Find where the given text appears and provide that cell's center as (X, Y) coordinate. 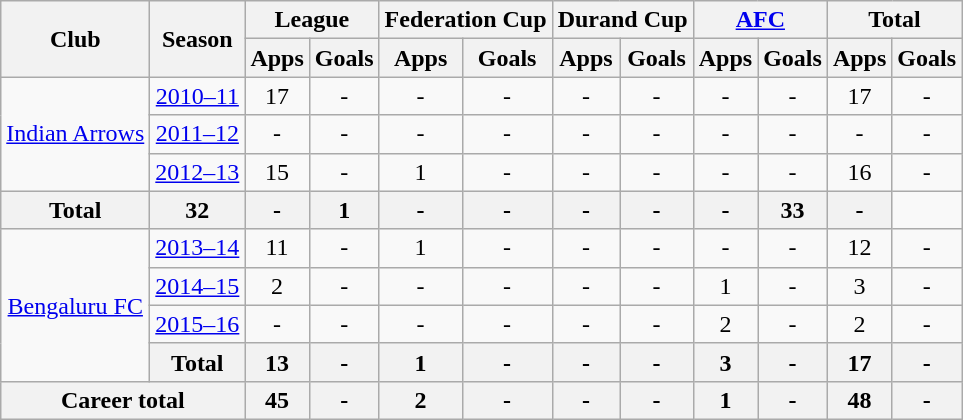
Bengaluru FC (76, 305)
Indian Arrows (76, 134)
League (312, 20)
AFC (760, 20)
33 (793, 210)
11 (277, 248)
2012–13 (198, 172)
2015–16 (198, 324)
15 (277, 172)
Durand Cup (622, 20)
12 (859, 248)
Club (76, 39)
2014–15 (198, 286)
13 (277, 362)
48 (859, 400)
2010–11 (198, 96)
45 (277, 400)
32 (198, 210)
2013–14 (198, 248)
16 (859, 172)
2011–12 (198, 134)
Career total (123, 400)
Federation Cup (466, 20)
Season (198, 39)
